Determine the (x, y) coordinate at the center of the cell enclosing the given text.  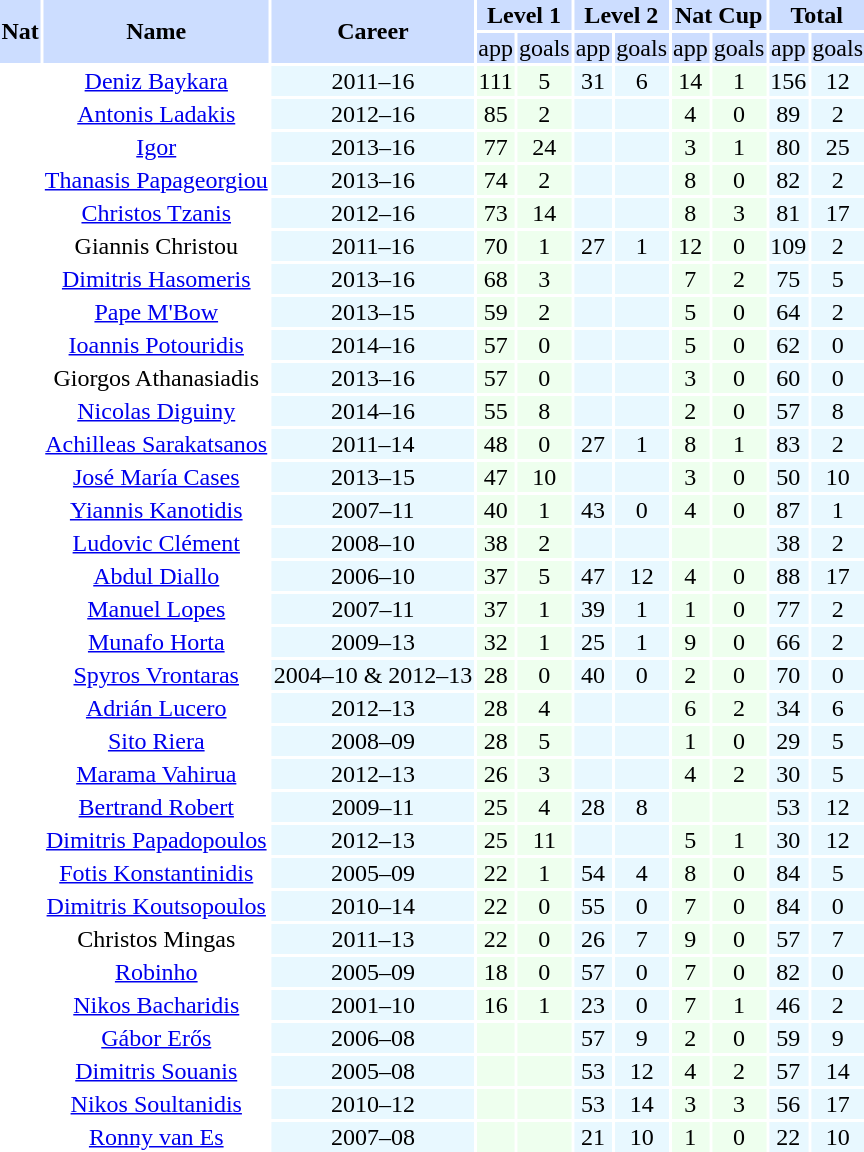
68 (496, 279)
109 (788, 246)
Sito Riera (156, 741)
2011–14 (373, 444)
Christos Tzanis (156, 213)
18 (496, 972)
Abdul Diallo (156, 576)
34 (788, 708)
Ludovic Clément (156, 543)
2007–08 (373, 1137)
2009–11 (373, 807)
Igor (156, 147)
Dimitris Hasomeris (156, 279)
80 (788, 147)
87 (788, 510)
Ioannis Potouridis (156, 345)
Fotis Konstantinidis (156, 873)
Bertrand Robert (156, 807)
75 (788, 279)
23 (593, 1005)
60 (788, 378)
Dimitris Papadopoulos (156, 840)
Level 1 (524, 15)
50 (788, 477)
16 (496, 1005)
Level 2 (621, 15)
Career (373, 32)
46 (788, 1005)
2006–08 (373, 1038)
2004–10 & 2012–13 (373, 675)
Name (156, 32)
Spyros Vrontaras (156, 675)
Nat (20, 32)
81 (788, 213)
85 (496, 114)
Dimitris Koutsopoulos (156, 906)
64 (788, 312)
24 (545, 147)
2006–10 (373, 576)
2010–14 (373, 906)
Manuel Lopes (156, 609)
62 (788, 345)
48 (496, 444)
Nikos Bacharidis (156, 1005)
54 (593, 873)
89 (788, 114)
156 (788, 81)
43 (593, 510)
Thanasis Papageorgiou (156, 180)
29 (788, 741)
11 (545, 840)
31 (593, 81)
66 (788, 642)
83 (788, 444)
2008–10 (373, 543)
Marama Vahirua (156, 774)
2008–09 (373, 741)
73 (496, 213)
39 (593, 609)
Nat Cup (719, 15)
Deniz Baykara (156, 81)
2009–13 (373, 642)
Robinho (156, 972)
Gábor Erős (156, 1038)
Munafo Horta (156, 642)
21 (593, 1137)
2011–13 (373, 939)
Yiannis Kanotidis (156, 510)
56 (788, 1104)
Dimitris Souanis (156, 1071)
José María Cases (156, 477)
88 (788, 576)
Nikos Soultanidis (156, 1104)
Antonis Ladakis (156, 114)
2010–12 (373, 1104)
Giorgos Athanasiadis (156, 378)
Pape M'Bow (156, 312)
111 (496, 81)
2005–08 (373, 1071)
2001–10 (373, 1005)
32 (496, 642)
Achilleas Sarakatsanos (156, 444)
Ronny van Es (156, 1137)
Giannis Christou (156, 246)
Christos Mingas (156, 939)
74 (496, 180)
Adrián Lucero (156, 708)
Nicolas Diguiny (156, 411)
